Capture the cell that displays the provided text and extract its (x, y) central coordinate. 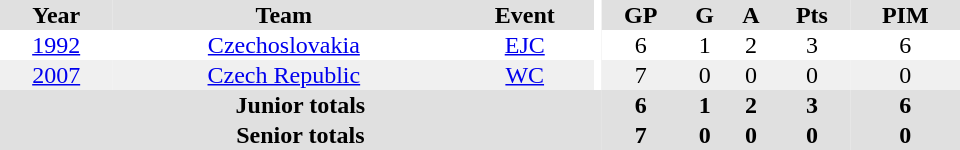
Czechoslovakia (284, 45)
Senior totals (300, 135)
G (705, 15)
GP (641, 15)
Junior totals (300, 105)
Event (524, 15)
WC (524, 75)
Czech Republic (284, 75)
EJC (524, 45)
A (752, 15)
PIM (905, 15)
Team (284, 15)
Pts (812, 15)
1992 (56, 45)
2007 (56, 75)
Year (56, 15)
